From the cell containing the given text, extract its center point as (x, y) coordinate. 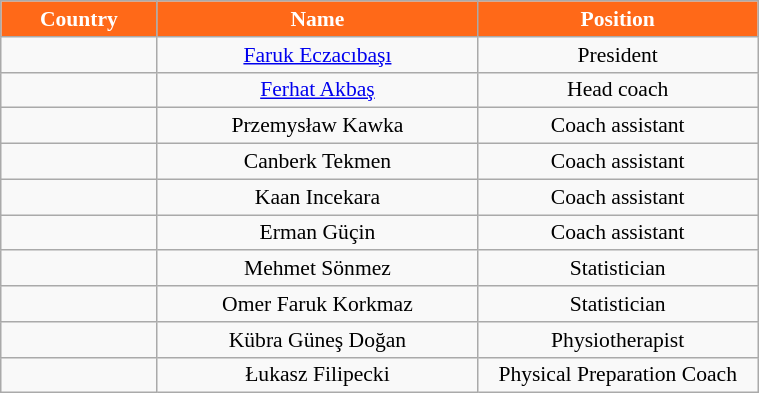
Przemysław Kawka (318, 126)
Canberk Tekmen (318, 162)
Physiotherapist (618, 340)
Ferhat Akbaş (318, 90)
Faruk Eczacıbaşı (318, 55)
Omer Faruk Korkmaz (318, 304)
Mehmet Sönmez (318, 269)
Physical Preparation Coach (618, 375)
Name (318, 19)
Position (618, 19)
Łukasz Filipecki (318, 375)
Erman Güçin (318, 233)
Kübra Güneş Doğan (318, 340)
Kaan Incekara (318, 197)
Head coach (618, 90)
Country (79, 19)
President (618, 55)
